From the cell containing the given text, extract its center point as (x, y) coordinate. 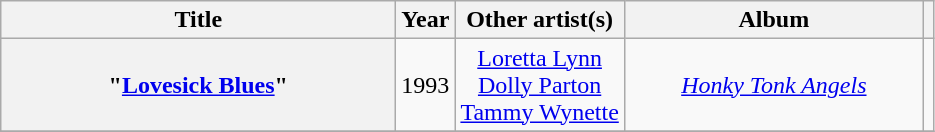
Album (774, 20)
Honky Tonk Angels (774, 85)
Other artist(s) (540, 20)
Year (426, 20)
Title (198, 20)
"Lovesick Blues" (198, 85)
1993 (426, 85)
Loretta LynnDolly PartonTammy Wynette (540, 85)
